Search for the cell housing the specified text and yield its (X, Y) center coordinate. 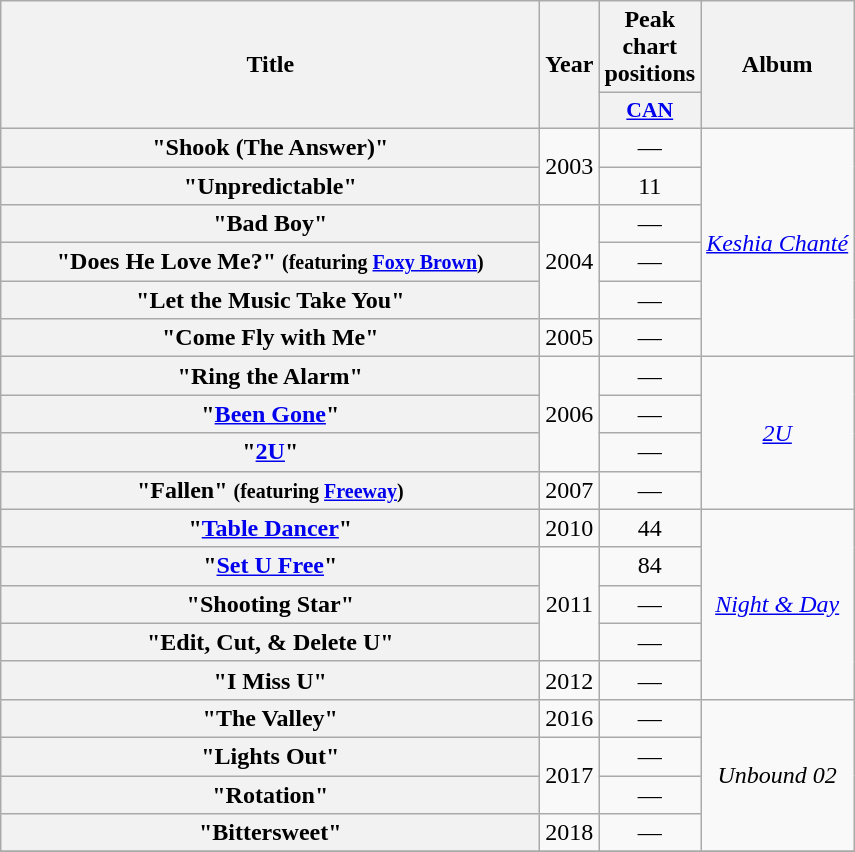
"Come Fly with Me" (270, 338)
Keshia Chanté (778, 242)
84 (650, 566)
2017 (570, 775)
CAN (650, 111)
"Does He Love Me?" (featuring Foxy Brown) (270, 262)
"Set U Free" (270, 566)
2016 (570, 718)
Peak chart positions (650, 47)
2012 (570, 680)
Unbound 02 (778, 775)
2011 (570, 604)
2004 (570, 262)
Title (270, 65)
"Unpredictable" (270, 185)
"I Miss U" (270, 680)
"Ring the Alarm" (270, 376)
"2U" (270, 452)
"Let the Music Take You" (270, 300)
"The Valley" (270, 718)
"Rotation" (270, 795)
2006 (570, 414)
"Bittersweet" (270, 833)
"Fallen" (featuring Freeway) (270, 490)
"Been Gone" (270, 414)
2007 (570, 490)
"Table Dancer" (270, 528)
11 (650, 185)
2005 (570, 338)
2010 (570, 528)
"Shook (The Answer)" (270, 147)
Album (778, 65)
"Bad Boy" (270, 224)
Night & Day (778, 604)
Year (570, 65)
"Shooting Star" (270, 604)
2018 (570, 833)
44 (650, 528)
"Edit, Cut, & Delete U" (270, 642)
2U (778, 433)
2003 (570, 166)
"Lights Out" (270, 756)
